Output the (X, Y) coordinate of the center of the cell containing the given text.  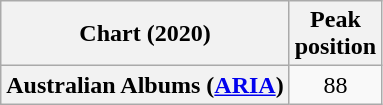
Chart (2020) (145, 34)
88 (335, 85)
Peakposition (335, 34)
Australian Albums (ARIA) (145, 85)
